Provide the [X, Y] coordinate of the cell's center where the given text is located.  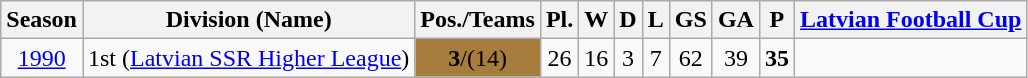
39 [736, 58]
26 [559, 58]
7 [656, 58]
16 [596, 58]
1990 [42, 58]
Season [42, 20]
Latvian Football Cup [910, 20]
35 [776, 58]
Pos./Teams [478, 20]
W [596, 20]
3 [628, 58]
P [776, 20]
3/(14) [478, 58]
1st (Latvian SSR Higher League) [248, 58]
D [628, 20]
GS [690, 20]
62 [690, 58]
Pl. [559, 20]
GA [736, 20]
L [656, 20]
Division (Name) [248, 20]
